Extract the (X, Y) coordinate from the center of the cell holding the provided text.  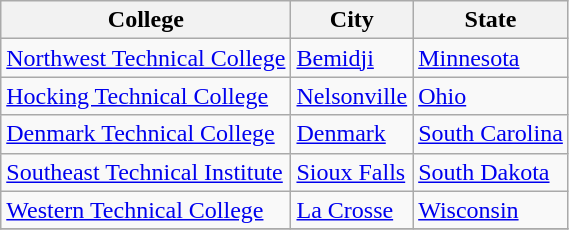
La Crosse (352, 210)
Wisconsin (491, 210)
Nelsonville (352, 96)
Sioux Falls (352, 172)
State (491, 20)
Southeast Technical Institute (146, 172)
College (146, 20)
City (352, 20)
Denmark (352, 134)
South Dakota (491, 172)
Denmark Technical College (146, 134)
Minnesota (491, 58)
Bemidji (352, 58)
Northwest Technical College (146, 58)
South Carolina (491, 134)
Ohio (491, 96)
Western Technical College (146, 210)
Hocking Technical College (146, 96)
